From the cell containing the given text, extract its center point as (X, Y) coordinate. 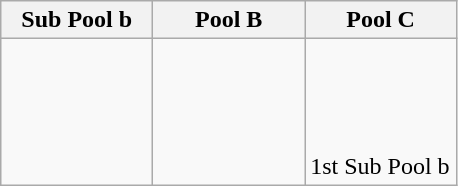
Sub Pool b (77, 20)
1st Sub Pool b (381, 112)
Pool C (381, 20)
Pool B (229, 20)
